Output the (x, y) coordinate of the center of the cell containing the given text.  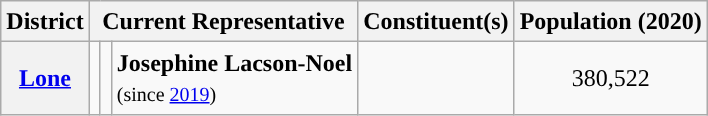
Lone (45, 78)
Current Representative (224, 22)
Population (2020) (610, 22)
380,522 (610, 78)
Constituent(s) (436, 22)
District (45, 22)
Josephine Lacson-Noel(since 2019) (234, 78)
